Detect which cell encompasses the target text, then output its [x, y] center coordinate. 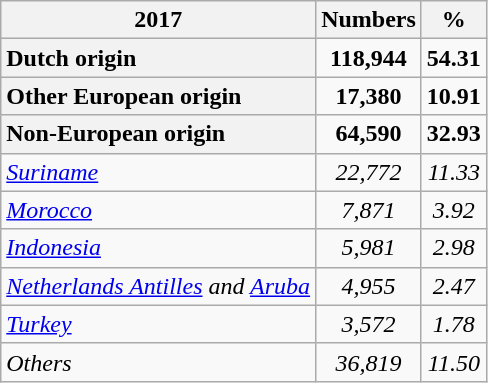
3.92 [454, 210]
36,819 [369, 362]
Other European origin [158, 96]
Others [158, 362]
11.33 [454, 172]
Indonesia [158, 248]
Non-European origin [158, 134]
2017 [158, 20]
118,944 [369, 58]
10.91 [454, 96]
32.93 [454, 134]
1.78 [454, 324]
3,572 [369, 324]
Netherlands Antilles and Aruba [158, 286]
5,981 [369, 248]
Suriname [158, 172]
64,590 [369, 134]
4,955 [369, 286]
Turkey [158, 324]
17,380 [369, 96]
Morocco [158, 210]
54.31 [454, 58]
% [454, 20]
2.98 [454, 248]
Dutch origin [158, 58]
Numbers [369, 20]
2.47 [454, 286]
22,772 [369, 172]
11.50 [454, 362]
7,871 [369, 210]
